Identify which cell holds the provided text, then report its [X, Y] central coordinate. 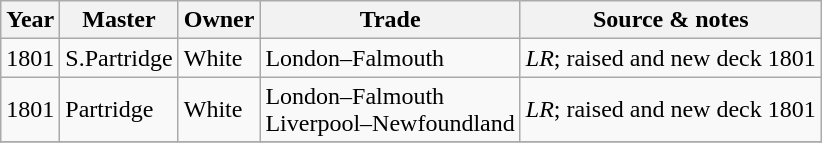
Year [30, 20]
Source & notes [670, 20]
S.Partridge [119, 58]
Trade [390, 20]
Master [119, 20]
London–FalmouthLiverpool–Newfoundland [390, 110]
Owner [219, 20]
Partridge [119, 110]
London–Falmouth [390, 58]
